Scan for the cell matching the given text and deliver its (X, Y) coordinate at center. 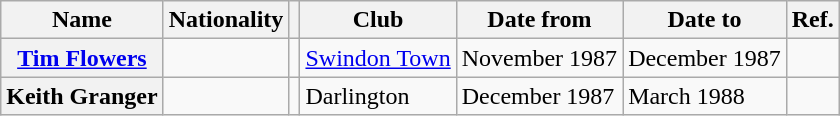
November 1987 (539, 58)
Club (378, 20)
Name (82, 20)
Swindon Town (378, 58)
Ref. (812, 20)
March 1988 (705, 96)
Keith Granger (82, 96)
Nationality (226, 20)
Darlington (378, 96)
Date from (539, 20)
Tim Flowers (82, 58)
Date to (705, 20)
